Capture the cell that displays the provided text and extract its (X, Y) central coordinate. 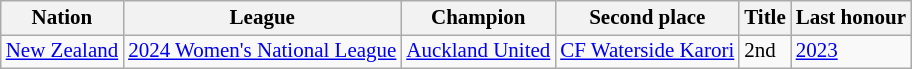
2023 (851, 52)
League (262, 18)
CF Waterside Karori (647, 52)
Auckland United (478, 52)
Nation (62, 18)
2nd (765, 52)
New Zealand (62, 52)
Last honour (851, 18)
Title (765, 18)
Champion (478, 18)
Second place (647, 18)
2024 Women's National League (262, 52)
